Output the [x, y] coordinate of the center of the cell containing the given text.  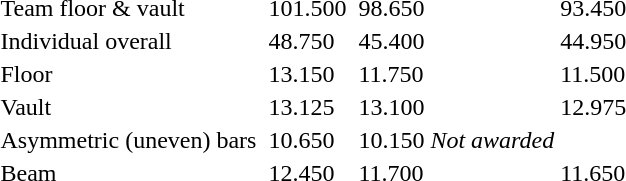
10.650 [308, 140]
13.150 [308, 74]
Not awarded [492, 140]
13.100 [392, 107]
45.400 [392, 41]
48.750 [308, 41]
10.150 [392, 140]
13.125 [308, 107]
11.750 [392, 74]
